Detect which cell encompasses the target text, then output its [x, y] center coordinate. 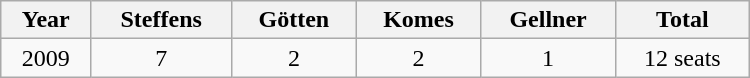
12 seats [682, 58]
Komes [418, 20]
Götten [294, 20]
Steffens [162, 20]
Year [46, 20]
Total [682, 20]
7 [162, 58]
1 [548, 58]
2009 [46, 58]
Gellner [548, 20]
